Scan for the cell matching the given text and deliver its [x, y] coordinate at center. 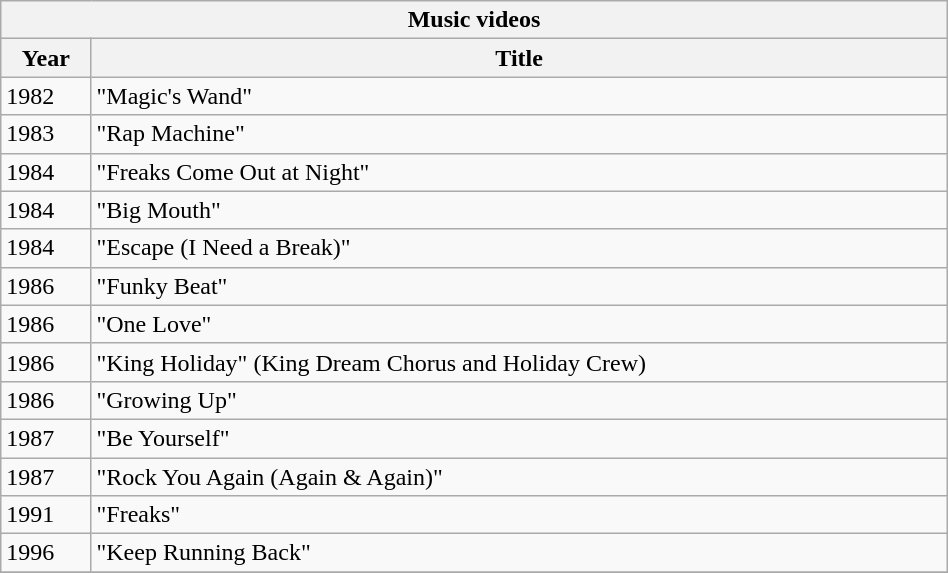
"Rap Machine" [519, 134]
"Be Yourself" [519, 438]
"Growing Up" [519, 400]
"King Holiday" (King Dream Chorus and Holiday Crew) [519, 362]
"Keep Running Back" [519, 553]
1983 [46, 134]
Year [46, 58]
1991 [46, 515]
"Big Mouth" [519, 210]
"One Love" [519, 324]
1982 [46, 96]
"Rock You Again (Again & Again)" [519, 477]
"Escape (I Need a Break)" [519, 248]
"Magic's Wand" [519, 96]
"Funky Beat" [519, 286]
"Freaks" [519, 515]
"Freaks Come Out at Night" [519, 172]
Music videos [474, 20]
1996 [46, 553]
Title [519, 58]
